Determine the (X, Y) coordinate at the center of the cell enclosing the given text.  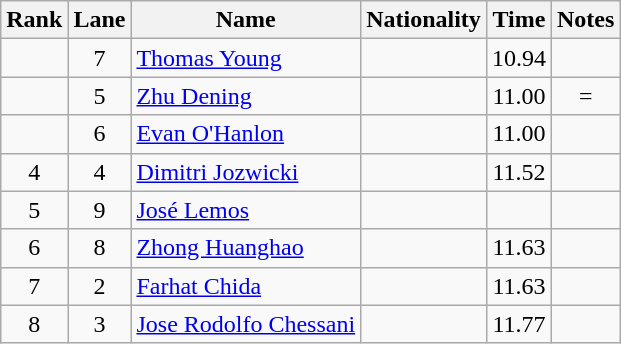
10.94 (518, 58)
Jose Rodolfo Chessani (246, 324)
Farhat Chida (246, 286)
Thomas Young (246, 58)
3 (100, 324)
= (585, 96)
Rank (34, 20)
Dimitri Jozwicki (246, 172)
Zhu Dening (246, 96)
11.77 (518, 324)
José Lemos (246, 210)
9 (100, 210)
2 (100, 286)
Evan O'Hanlon (246, 134)
Notes (585, 20)
11.52 (518, 172)
Nationality (424, 20)
Zhong Huanghao (246, 248)
Name (246, 20)
Lane (100, 20)
Time (518, 20)
